Pinpoint the cell where the given text exists, returning its [x, y] midpoint coordinate. 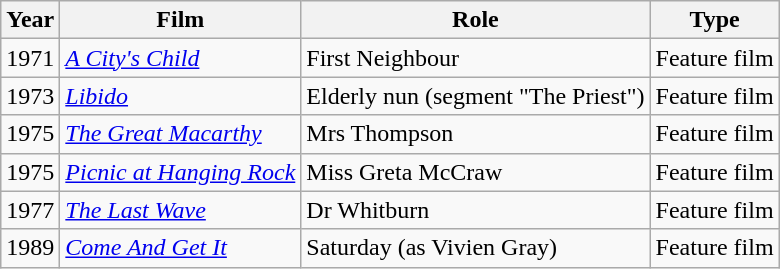
The Great Macarthy [180, 134]
Libido [180, 96]
Type [714, 20]
1989 [30, 248]
Miss Greta McCraw [476, 172]
A City's Child [180, 58]
First Neighbour [476, 58]
Mrs Thompson [476, 134]
The Last Wave [180, 210]
Film [180, 20]
1973 [30, 96]
1977 [30, 210]
Elderly nun (segment "The Priest") [476, 96]
Come And Get It [180, 248]
Year [30, 20]
Role [476, 20]
Dr Whitburn [476, 210]
1971 [30, 58]
Saturday (as Vivien Gray) [476, 248]
Picnic at Hanging Rock [180, 172]
